From the cell containing the given text, extract its center point as (X, Y) coordinate. 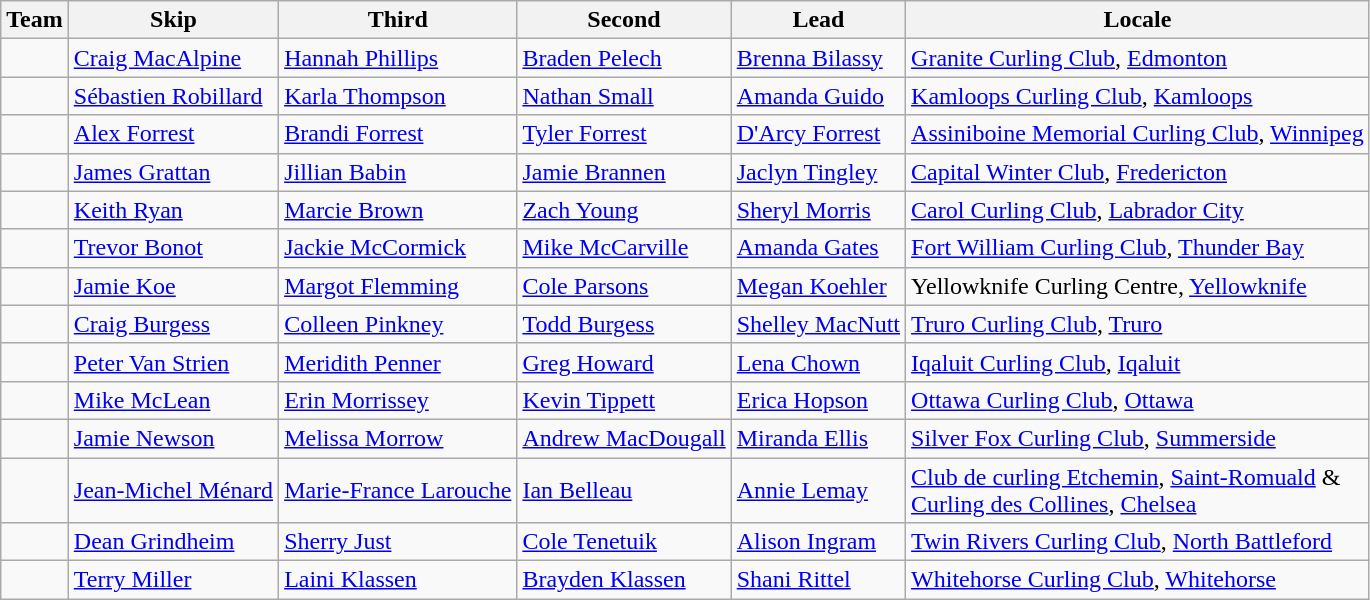
Granite Curling Club, Edmonton (1138, 58)
Brayden Klassen (624, 580)
Zach Young (624, 210)
Sherry Just (398, 542)
D'Arcy Forrest (818, 134)
Cole Tenetuik (624, 542)
Shelley MacNutt (818, 324)
Twin Rivers Curling Club, North Battleford (1138, 542)
Trevor Bonot (173, 248)
Team (35, 20)
Erica Hopson (818, 400)
Truro Curling Club, Truro (1138, 324)
Jamie Koe (173, 286)
Jaclyn Tingley (818, 172)
Locale (1138, 20)
Colleen Pinkney (398, 324)
Amanda Gates (818, 248)
Alex Forrest (173, 134)
Shani Rittel (818, 580)
Skip (173, 20)
Jean-Michel Ménard (173, 490)
Dean Grindheim (173, 542)
Jackie McCormick (398, 248)
Hannah Phillips (398, 58)
Mike McCarville (624, 248)
Marie-France Larouche (398, 490)
Craig MacAlpine (173, 58)
Sébastien Robillard (173, 96)
Assiniboine Memorial Curling Club, Winnipeg (1138, 134)
Silver Fox Curling Club, Summerside (1138, 438)
Craig Burgess (173, 324)
Erin Morrissey (398, 400)
Jillian Babin (398, 172)
Miranda Ellis (818, 438)
Meridith Penner (398, 362)
Amanda Guido (818, 96)
Cole Parsons (624, 286)
Club de curling Etchemin, Saint-Romuald & Curling des Collines, Chelsea (1138, 490)
Kevin Tippett (624, 400)
Ottawa Curling Club, Ottawa (1138, 400)
Keith Ryan (173, 210)
Whitehorse Curling Club, Whitehorse (1138, 580)
Terry Miller (173, 580)
Melissa Morrow (398, 438)
Kamloops Curling Club, Kamloops (1138, 96)
Fort William Curling Club, Thunder Bay (1138, 248)
Alison Ingram (818, 542)
Ian Belleau (624, 490)
Yellowknife Curling Centre, Yellowknife (1138, 286)
Jamie Brannen (624, 172)
Marcie Brown (398, 210)
Capital Winter Club, Fredericton (1138, 172)
Annie Lemay (818, 490)
Greg Howard (624, 362)
Tyler Forrest (624, 134)
Third (398, 20)
Todd Burgess (624, 324)
Laini Klassen (398, 580)
Lead (818, 20)
Brandi Forrest (398, 134)
Andrew MacDougall (624, 438)
Jamie Newson (173, 438)
Lena Chown (818, 362)
Sheryl Morris (818, 210)
Second (624, 20)
James Grattan (173, 172)
Mike McLean (173, 400)
Margot Flemming (398, 286)
Peter Van Strien (173, 362)
Iqaluit Curling Club, Iqaluit (1138, 362)
Carol Curling Club, Labrador City (1138, 210)
Karla Thompson (398, 96)
Brenna Bilassy (818, 58)
Nathan Small (624, 96)
Megan Koehler (818, 286)
Braden Pelech (624, 58)
